From the cell containing the given text, extract its center point as (X, Y) coordinate. 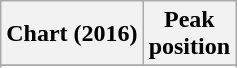
Chart (2016) (72, 34)
Peak position (189, 34)
